Find where the given text appears and provide that cell's center as (X, Y) coordinate. 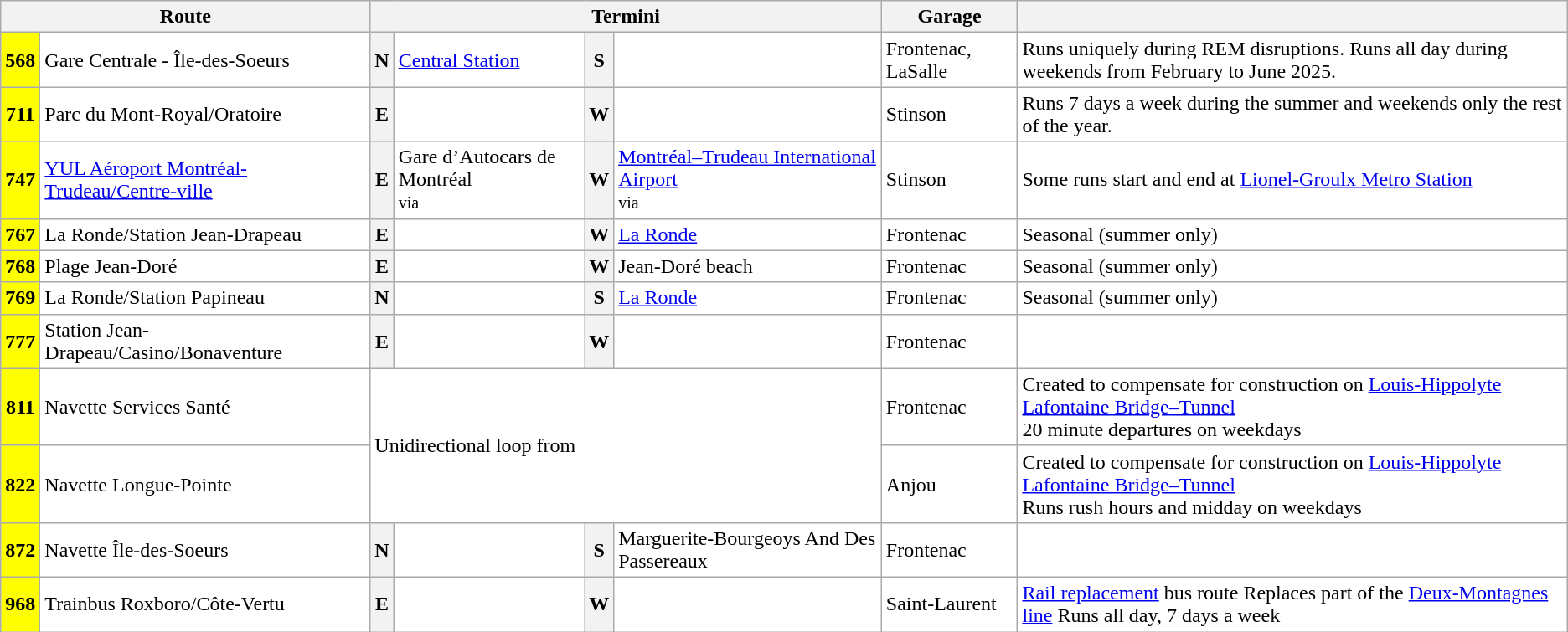
Jean-Doré beach (748, 266)
747 (20, 180)
Saint-Laurent (950, 604)
Created to compensate for construction on Louis-Hippolyte Lafontaine Bridge–Tunnel20 minute departures on weekdays (1292, 407)
Some runs start and end at Lionel-Groulx Metro Station (1292, 180)
Frontenac, LaSalle (950, 60)
Gare d’Autocars de Montréalvia (489, 180)
Termini (626, 17)
Garage (950, 17)
YUL Aéroport Montréal-Trudeau/Centre-ville (205, 180)
872 (20, 549)
Unidirectional loop from (626, 445)
Parc du Mont-Royal/Oratoire (205, 114)
Gare Centrale - Île-des-Soeurs (205, 60)
Central Station (489, 60)
568 (20, 60)
Navette Longue-Pointe (205, 484)
Navette Services Santé (205, 407)
Runs uniquely during REM disruptions. Runs all day during weekends from February to June 2025. (1292, 60)
Created to compensate for construction on Louis-Hippolyte Lafontaine Bridge–TunnelRuns rush hours and midday on weekdays (1292, 484)
768 (20, 266)
Rail replacement bus route Replaces part of the Deux-Montagnes line Runs all day, 7 days a week (1292, 604)
767 (20, 234)
777 (20, 342)
La Ronde/Station Papineau (205, 298)
Route (186, 17)
Station Jean-Drapeau/Casino/Bonaventure (205, 342)
711 (20, 114)
La Ronde/Station Jean-Drapeau (205, 234)
Montréal–Trudeau International Airportvia (748, 180)
Trainbus Roxboro/Côte-Vertu (205, 604)
Plage Jean-Doré (205, 266)
Marguerite-Bourgeoys And Des Passereaux (748, 549)
Anjou (950, 484)
968 (20, 604)
Navette Île-des-Soeurs (205, 549)
822 (20, 484)
811 (20, 407)
769 (20, 298)
Runs 7 days a week during the summer and weekends only the rest of the year. (1292, 114)
